Return (x, y) of the center of cell containing provided text 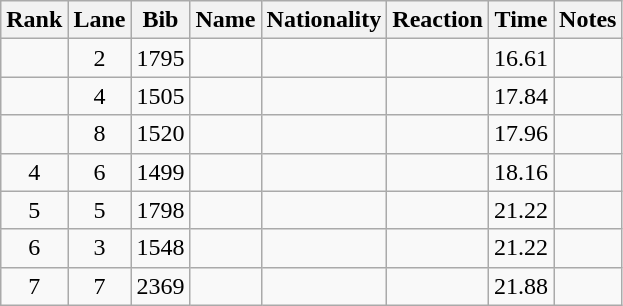
3 (100, 248)
Reaction (438, 20)
1499 (160, 172)
Notes (588, 20)
Nationality (324, 20)
16.61 (520, 58)
1520 (160, 134)
1795 (160, 58)
1548 (160, 248)
2 (100, 58)
17.84 (520, 96)
1505 (160, 96)
Bib (160, 20)
21.88 (520, 286)
8 (100, 134)
Rank (34, 20)
Time (520, 20)
Name (226, 20)
Lane (100, 20)
2369 (160, 286)
18.16 (520, 172)
17.96 (520, 134)
1798 (160, 210)
